From the cell containing the given text, extract its center point as [X, Y] coordinate. 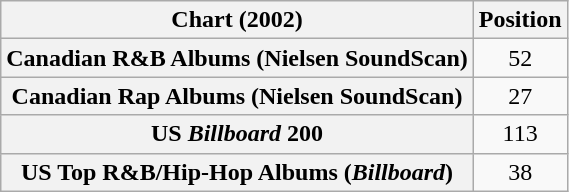
Canadian R&B Albums (Nielsen SoundScan) [238, 58]
52 [520, 58]
US Top R&B/Hip-Hop Albums (Billboard) [238, 172]
Canadian Rap Albums (Nielsen SoundScan) [238, 96]
113 [520, 134]
27 [520, 96]
38 [520, 172]
US Billboard 200 [238, 134]
Position [520, 20]
Chart (2002) [238, 20]
